From the cell containing the given text, extract its center point as (X, Y) coordinate. 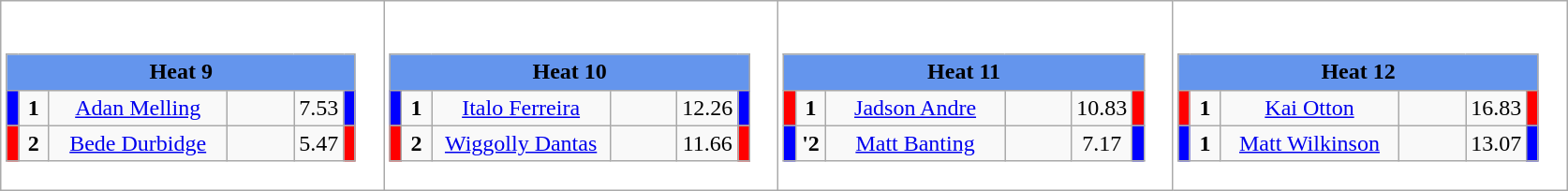
10.83 (1102, 108)
Heat 9 1 Adan Melling 7.53 2 Bede Durbidge 5.47 (193, 95)
Heat 12 1 Kai Otton 16.83 1 Matt Wilkinson 13.07 (1369, 95)
12.26 (708, 108)
'2 (810, 143)
Heat 10 1 Italo Ferreira 12.26 2 Wiggolly Dantas 11.66 (581, 95)
Heat 11 1 Jadson Andre 10.83 '2 Matt Banting 7.17 (976, 95)
7.53 (318, 108)
Matt Banting (916, 143)
Heat 11 (964, 72)
Heat 10 (570, 72)
11.66 (708, 143)
Jadson Andre (916, 108)
16.83 (1497, 108)
Heat 9 (181, 72)
7.17 (1102, 143)
13.07 (1497, 143)
Heat 12 (1358, 72)
Italo Ferreira (521, 108)
Bede Durbidge (139, 143)
Matt Wilkinson (1309, 143)
Wiggolly Dantas (521, 143)
Adan Melling (139, 108)
5.47 (318, 143)
Kai Otton (1309, 108)
